For the text-containing cell, return its midpoint in (X, Y) coordinate format. 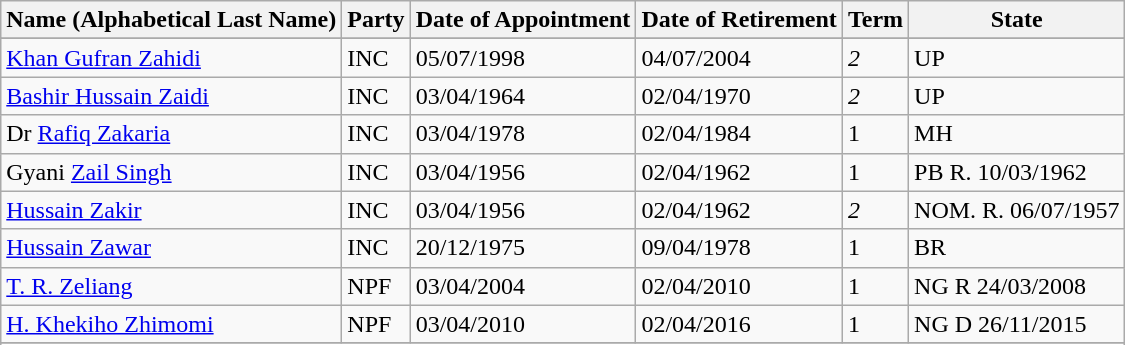
Hussain Zakir (172, 210)
PB R. 10/03/1962 (1017, 172)
T. R. Zeliang (172, 286)
MH (1017, 134)
Name (Alphabetical Last Name) (172, 20)
Date of Appointment (523, 20)
NG R 24/03/2008 (1017, 286)
NOM. R. 06/07/1957 (1017, 210)
Khan Gufran Zahidi (172, 58)
04/07/2004 (740, 58)
Term (875, 20)
02/04/1984 (740, 134)
03/04/1964 (523, 96)
Party (376, 20)
03/04/2004 (523, 286)
09/04/1978 (740, 248)
Hussain Zawar (172, 248)
State (1017, 20)
Gyani Zail Singh (172, 172)
02/04/2016 (740, 324)
03/04/1978 (523, 134)
Bashir Hussain Zaidi (172, 96)
Date of Retirement (740, 20)
05/07/1998 (523, 58)
02/04/2010 (740, 286)
NG D 26/11/2015 (1017, 324)
Dr Rafiq Zakaria (172, 134)
BR (1017, 248)
H. Khekiho Zhimomi (172, 324)
20/12/1975 (523, 248)
03/04/2010 (523, 324)
02/04/1970 (740, 96)
